Locate the cell with the specified text and output its [X, Y] center coordinate. 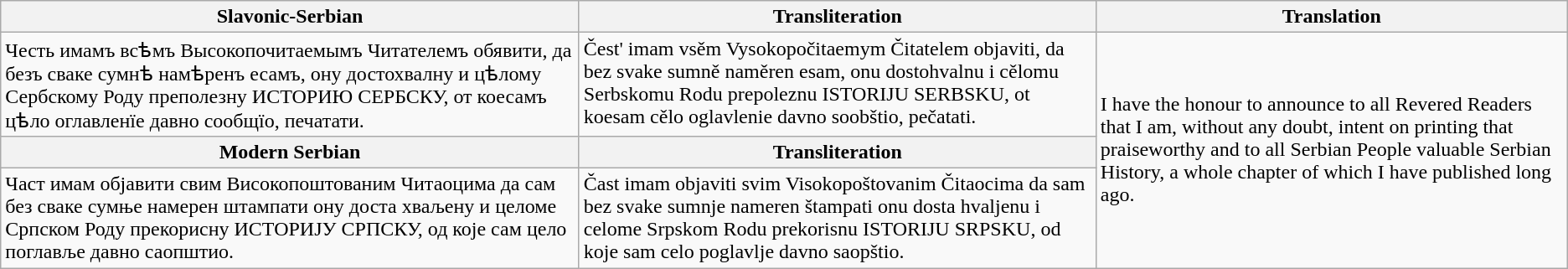
Translation [1332, 17]
Modern Serbian [290, 152]
Slavonic-Serbian [290, 17]
